Return the (X, Y) coordinate for the center point of the cell that contains the specified text.  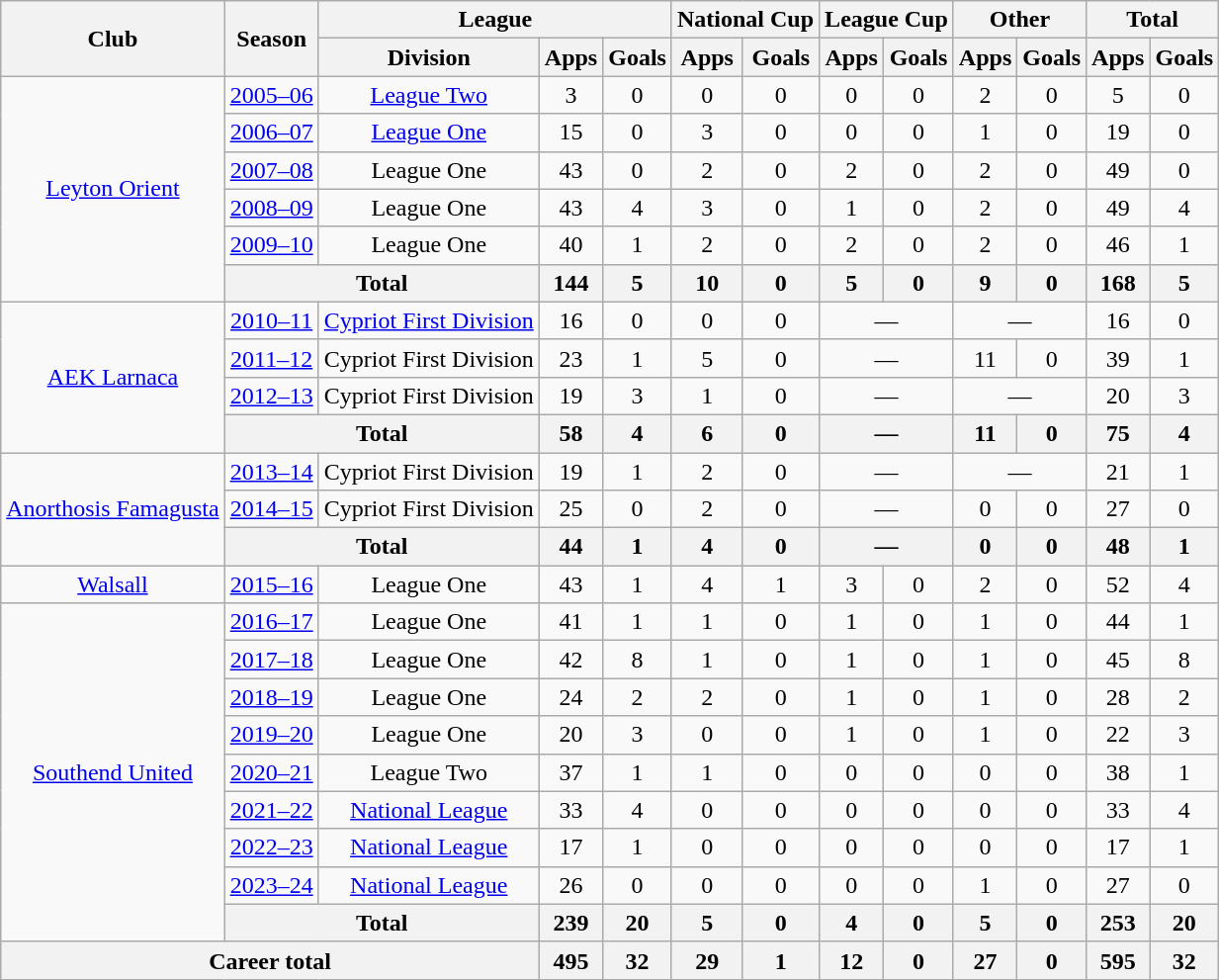
Club (113, 39)
2021–22 (271, 810)
National Cup (745, 20)
Division (429, 57)
595 (1118, 960)
48 (1118, 547)
23 (570, 358)
75 (1118, 433)
Walsall (113, 584)
Leyton Orient (113, 189)
2019–20 (271, 735)
40 (570, 245)
2013–14 (271, 472)
29 (707, 960)
45 (1118, 660)
2020–21 (271, 772)
6 (707, 433)
2018–19 (271, 697)
38 (1118, 772)
2009–10 (271, 245)
58 (570, 433)
2010–11 (271, 320)
2011–12 (271, 358)
Season (271, 39)
League Cup (887, 20)
2005–06 (271, 95)
2015–16 (271, 584)
Anorthosis Famagusta (113, 509)
2014–15 (271, 509)
2007–08 (271, 170)
495 (570, 960)
37 (570, 772)
12 (852, 960)
42 (570, 660)
21 (1118, 472)
168 (1118, 283)
46 (1118, 245)
253 (1118, 923)
AEK Larnaca (113, 377)
2006–07 (271, 133)
28 (1118, 697)
22 (1118, 735)
39 (1118, 358)
Southend United (113, 773)
41 (570, 622)
239 (570, 923)
2008–09 (271, 208)
52 (1118, 584)
10 (707, 283)
9 (985, 283)
26 (570, 885)
25 (570, 509)
2022–23 (271, 847)
24 (570, 697)
2017–18 (271, 660)
15 (570, 133)
Career total (271, 960)
2012–13 (271, 396)
2016–17 (271, 622)
144 (570, 283)
League (494, 20)
Other (1019, 20)
2023–24 (271, 885)
